Return [x, y] of the center of cell containing provided text 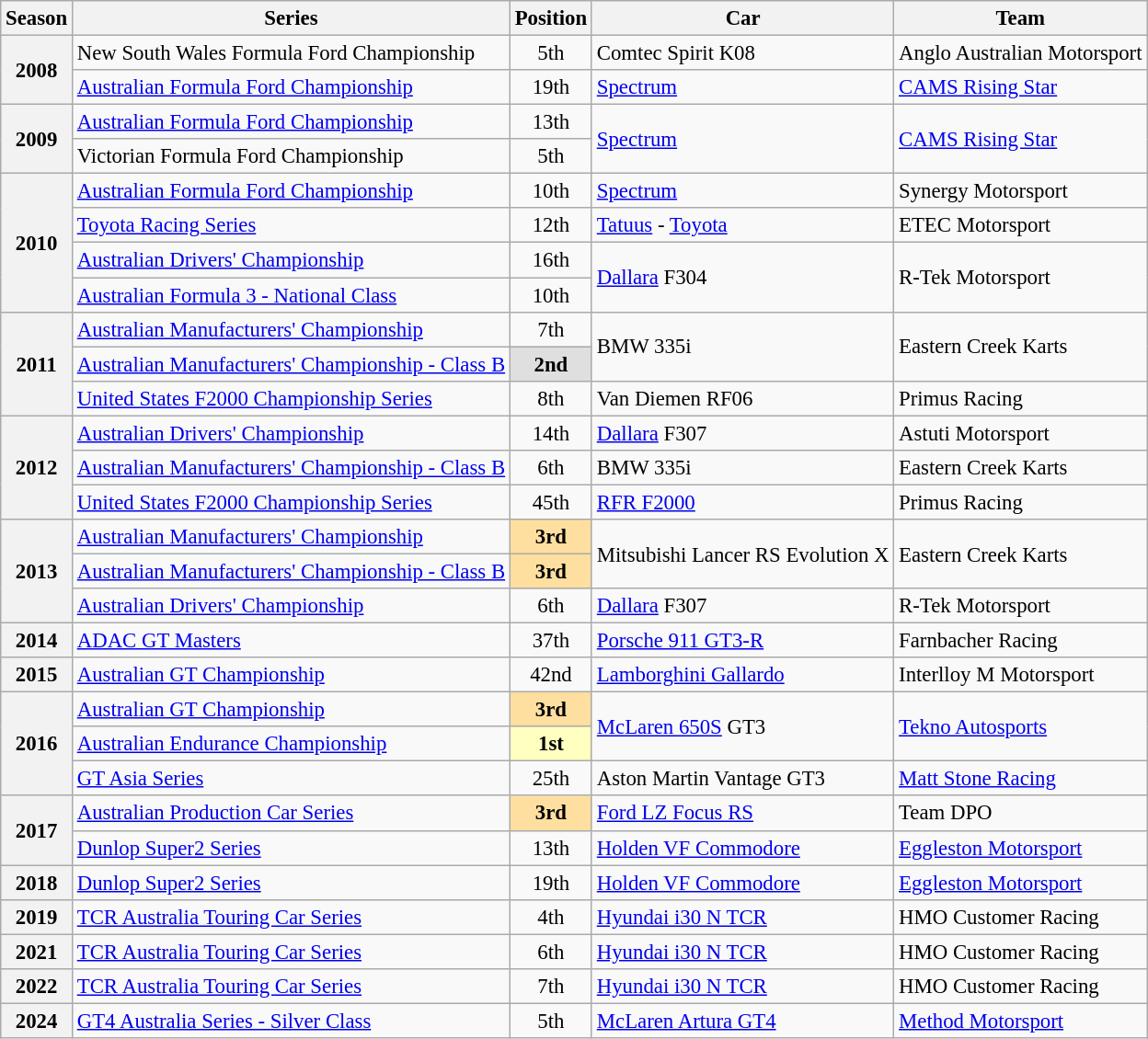
Method Motorsport [1021, 1021]
Aston Martin Vantage GT3 [742, 779]
16th [550, 260]
2017 [37, 831]
2018 [37, 883]
Farnbacher Racing [1021, 641]
2019 [37, 917]
New South Wales Formula Ford Championship [291, 53]
Australian Production Car Series [291, 814]
Van Diemen RF06 [742, 398]
45th [550, 502]
2011 [37, 364]
RFR F2000 [742, 502]
2008 [37, 70]
12th [550, 225]
Position [550, 18]
2016 [37, 745]
2010 [37, 243]
Victorian Formula Ford Championship [291, 156]
Lamborghini Gallardo [742, 675]
ADAC GT Masters [291, 641]
Australian Endurance Championship [291, 744]
Interlloy M Motorsport [1021, 675]
McLaren 650S GT3 [742, 726]
14th [550, 433]
McLaren Artura GT4 [742, 1021]
Team [1021, 18]
Comtec Spirit K08 [742, 53]
GT Asia Series [291, 779]
Matt Stone Racing [1021, 779]
Season [37, 18]
4th [550, 917]
GT4 Australia Series - Silver Class [291, 1021]
Anglo Australian Motorsport [1021, 53]
2013 [37, 572]
Porsche 911 GT3-R [742, 641]
ETEC Motorsport [1021, 225]
25th [550, 779]
Synergy Motorsport [1021, 191]
2024 [37, 1021]
Car [742, 18]
Mitsubishi Lancer RS Evolution X [742, 554]
Australian Formula 3 - National Class [291, 295]
42nd [550, 675]
Toyota Racing Series [291, 225]
Tatuus - Toyota [742, 225]
8th [550, 398]
Team DPO [1021, 814]
2021 [37, 952]
37th [550, 641]
2022 [37, 987]
2015 [37, 675]
Astuti Motorsport [1021, 433]
Dallara F304 [742, 278]
Tekno Autosports [1021, 726]
2009 [37, 140]
2014 [37, 641]
Ford LZ Focus RS [742, 814]
1st [550, 744]
Series [291, 18]
2nd [550, 364]
2012 [37, 467]
